Return the [X, Y] coordinate for the center point of the cell that contains the specified text.  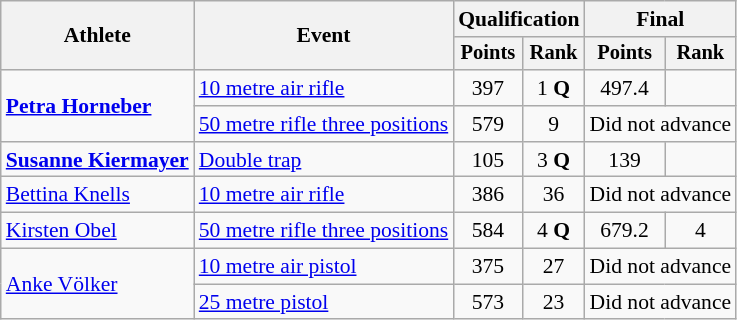
1 Q [554, 88]
Kirsten Obel [98, 231]
Petra Horneber [98, 106]
397 [488, 88]
497.4 [625, 88]
Event [324, 36]
579 [488, 124]
105 [488, 160]
Anke Völker [98, 284]
573 [488, 302]
Susanne Kiermayer [98, 160]
Qualification [518, 19]
3 Q [554, 160]
25 metre pistol [324, 302]
375 [488, 267]
139 [625, 160]
23 [554, 302]
Double trap [324, 160]
679.2 [625, 231]
Final [661, 19]
4 [701, 231]
10 metre air pistol [324, 267]
584 [488, 231]
9 [554, 124]
36 [554, 195]
4 Q [554, 231]
386 [488, 195]
Bettina Knells [98, 195]
27 [554, 267]
Athlete [98, 36]
